Capture the cell that displays the provided text and extract its [x, y] central coordinate. 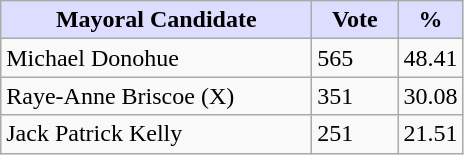
48.41 [430, 58]
351 [355, 96]
% [430, 20]
251 [355, 134]
21.51 [430, 134]
Michael Donohue [156, 58]
Vote [355, 20]
Jack Patrick Kelly [156, 134]
Mayoral Candidate [156, 20]
565 [355, 58]
Raye-Anne Briscoe (X) [156, 96]
30.08 [430, 96]
